From the cell containing the given text, extract its center point as (X, Y) coordinate. 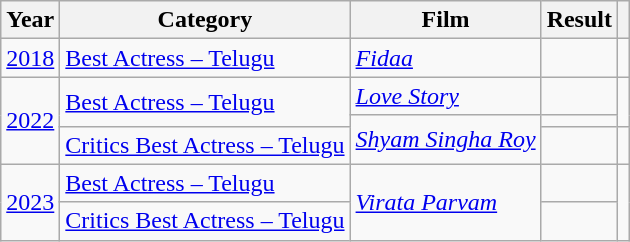
2022 (30, 120)
Result (579, 20)
2018 (30, 58)
Love Story (446, 96)
Virata Parvam (446, 202)
Film (446, 20)
Year (30, 20)
Fidaa (446, 58)
Category (205, 20)
2023 (30, 202)
Shyam Singha Roy (446, 140)
